Provide the (X, Y) coordinate of the cell's center where the given text is located.  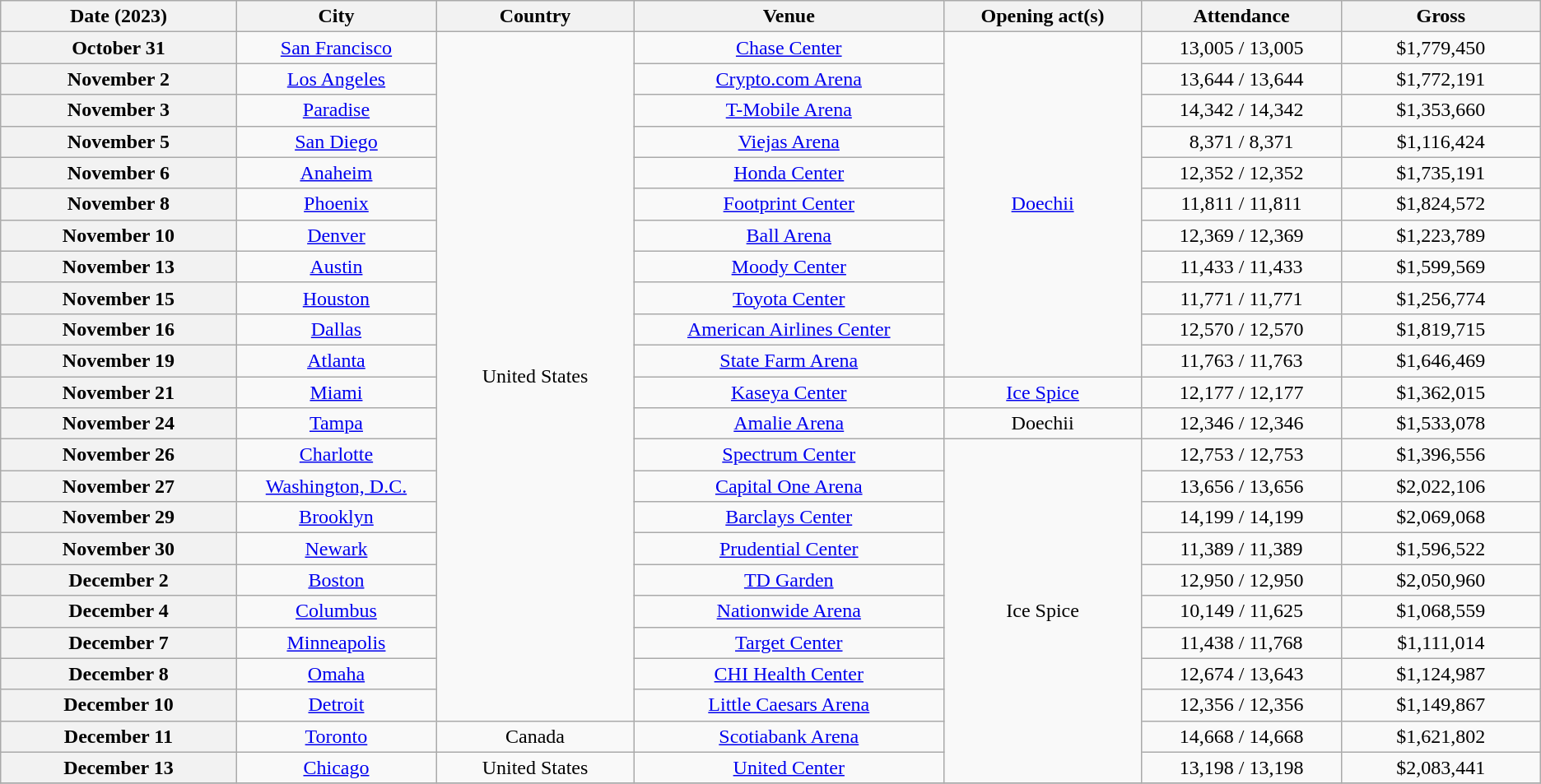
December 2 (119, 580)
City (336, 16)
$1,621,802 (1441, 736)
November 5 (119, 141)
November 16 (119, 329)
San Diego (336, 141)
12,177 / 12,177 (1241, 392)
Ball Arena (789, 235)
Venue (789, 16)
14,199 / 14,199 (1241, 517)
11,771 / 11,771 (1241, 298)
10,149 / 11,625 (1241, 611)
$1,111,014 (1441, 643)
November 30 (119, 549)
13,198 / 13,198 (1241, 768)
$1,596,522 (1441, 549)
$1,353,660 (1441, 110)
$1,646,469 (1441, 360)
11,438 / 11,768 (1241, 643)
November 2 (119, 79)
Tampa (336, 424)
8,371 / 8,371 (1241, 141)
Anaheim (336, 173)
12,346 / 12,346 (1241, 424)
December 8 (119, 674)
Chicago (336, 768)
November 26 (119, 455)
State Farm Arena (789, 360)
$1,533,078 (1441, 424)
TD Garden (789, 580)
Capital One Arena (789, 486)
12,352 / 12,352 (1241, 173)
Barclays Center (789, 517)
13,644 / 13,644 (1241, 79)
Prudential Center (789, 549)
December 7 (119, 643)
$2,050,960 (1441, 580)
November 3 (119, 110)
$1,819,715 (1441, 329)
Newark (336, 549)
14,342 / 14,342 (1241, 110)
Omaha (336, 674)
CHI Health Center (789, 674)
Kaseya Center (789, 392)
Viejas Arena (789, 141)
Washington, D.C. (336, 486)
Honda Center (789, 173)
Canada (535, 736)
13,005 / 13,005 (1241, 48)
12,570 / 12,570 (1241, 329)
November 10 (119, 235)
Attendance (1241, 16)
December 4 (119, 611)
Atlanta (336, 360)
November 6 (119, 173)
Moody Center (789, 267)
$1,362,015 (1441, 392)
Dallas (336, 329)
American Airlines Center (789, 329)
December 10 (119, 705)
12,369 / 12,369 (1241, 235)
12,356 / 12,356 (1241, 705)
San Francisco (336, 48)
Crypto.com Arena (789, 79)
December 11 (119, 736)
Columbus (336, 611)
Phoenix (336, 204)
Paradise (336, 110)
Austin (336, 267)
Nationwide Arena (789, 611)
Scotiabank Arena (789, 736)
Houston (336, 298)
November 19 (119, 360)
Chase Center (789, 48)
Los Angeles (336, 79)
$1,068,559 (1441, 611)
$2,069,068 (1441, 517)
November 15 (119, 298)
13,656 / 13,656 (1241, 486)
Country (535, 16)
Toyota Center (789, 298)
$2,022,106 (1441, 486)
14,668 / 14,668 (1241, 736)
Footprint Center (789, 204)
November 27 (119, 486)
Denver (336, 235)
November 21 (119, 392)
$1,124,987 (1441, 674)
November 8 (119, 204)
$1,149,867 (1441, 705)
T-Mobile Arena (789, 110)
Boston (336, 580)
Amalie Arena (789, 424)
$1,396,556 (1441, 455)
November 13 (119, 267)
Miami (336, 392)
United Center (789, 768)
November 24 (119, 424)
12,753 / 12,753 (1241, 455)
Detroit (336, 705)
$1,779,450 (1441, 48)
$1,223,789 (1441, 235)
$2,083,441 (1441, 768)
Little Caesars Arena (789, 705)
11,389 / 11,389 (1241, 549)
$1,772,191 (1441, 79)
Charlotte (336, 455)
Target Center (789, 643)
November 29 (119, 517)
December 13 (119, 768)
$1,256,774 (1441, 298)
Date (2023) (119, 16)
Toronto (336, 736)
11,763 / 11,763 (1241, 360)
Brooklyn (336, 517)
October 31 (119, 48)
12,950 / 12,950 (1241, 580)
Minneapolis (336, 643)
$1,824,572 (1441, 204)
$1,735,191 (1441, 173)
11,811 / 11,811 (1241, 204)
12,674 / 13,643 (1241, 674)
Gross (1441, 16)
Opening act(s) (1042, 16)
$1,599,569 (1441, 267)
$1,116,424 (1441, 141)
11,433 / 11,433 (1241, 267)
Spectrum Center (789, 455)
